Find where the given text appears and provide that cell's center as (X, Y) coordinate. 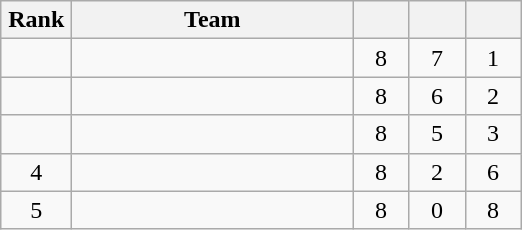
Team (212, 20)
7 (437, 58)
1 (493, 58)
0 (437, 210)
4 (36, 172)
Rank (36, 20)
3 (493, 134)
